Extract the [x, y] coordinate from the center of the cell holding the provided text.  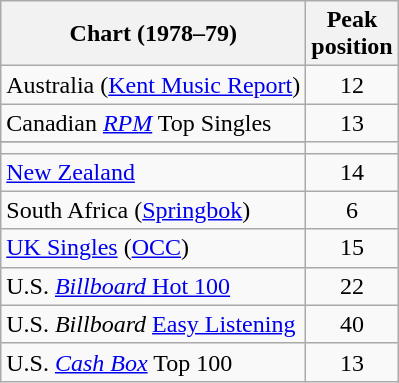
U.S. Cash Box Top 100 [154, 362]
15 [352, 248]
UK Singles (OCC) [154, 248]
New Zealand [154, 172]
Chart (1978–79) [154, 34]
12 [352, 85]
Canadian RPM Top Singles [154, 123]
U.S. Billboard Hot 100 [154, 286]
22 [352, 286]
40 [352, 324]
U.S. Billboard Easy Listening [154, 324]
Peakposition [352, 34]
Australia (Kent Music Report) [154, 85]
South Africa (Springbok) [154, 210]
14 [352, 172]
6 [352, 210]
